From the cell containing the given text, extract its center point as [X, Y] coordinate. 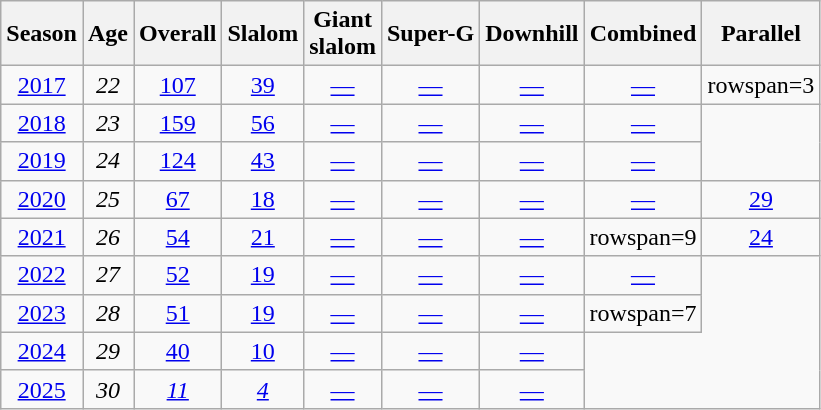
21 [263, 237]
10 [263, 351]
2020 [42, 199]
51 [178, 313]
2019 [42, 161]
159 [178, 123]
25 [108, 199]
28 [108, 313]
26 [108, 237]
2017 [42, 85]
Downhill [532, 34]
67 [178, 199]
40 [178, 351]
124 [178, 161]
Parallel [761, 34]
rowspan=3 [761, 85]
Age [108, 34]
54 [178, 237]
Giantslalom [343, 34]
Season [42, 34]
2022 [42, 275]
2024 [42, 351]
107 [178, 85]
2023 [42, 313]
27 [108, 275]
52 [178, 275]
2025 [42, 389]
rowspan=9 [643, 237]
2021 [42, 237]
4 [263, 389]
23 [108, 123]
39 [263, 85]
43 [263, 161]
Slalom [263, 34]
rowspan=7 [643, 313]
30 [108, 389]
2018 [42, 123]
56 [263, 123]
Combined [643, 34]
11 [178, 389]
22 [108, 85]
18 [263, 199]
Super-G [430, 34]
Overall [178, 34]
